Find where the given text appears and provide that cell's center as (x, y) coordinate. 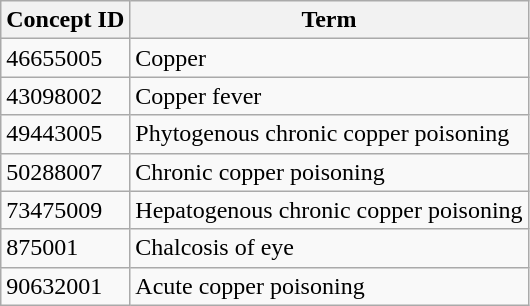
Phytogenous chronic copper poisoning (329, 134)
Hepatogenous chronic copper poisoning (329, 210)
73475009 (66, 210)
Concept ID (66, 20)
Copper fever (329, 96)
875001 (66, 248)
50288007 (66, 172)
43098002 (66, 96)
Acute copper poisoning (329, 286)
Chronic copper poisoning (329, 172)
Chalcosis of eye (329, 248)
Copper (329, 58)
49443005 (66, 134)
Term (329, 20)
46655005 (66, 58)
90632001 (66, 286)
